Identify which cell holds the provided text, then report its (x, y) central coordinate. 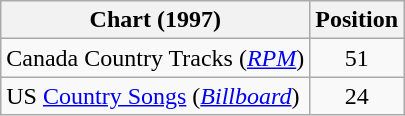
51 (357, 58)
US Country Songs (Billboard) (156, 96)
24 (357, 96)
Chart (1997) (156, 20)
Canada Country Tracks (RPM) (156, 58)
Position (357, 20)
